Extract the [X, Y] coordinate from the center of the cell holding the provided text.  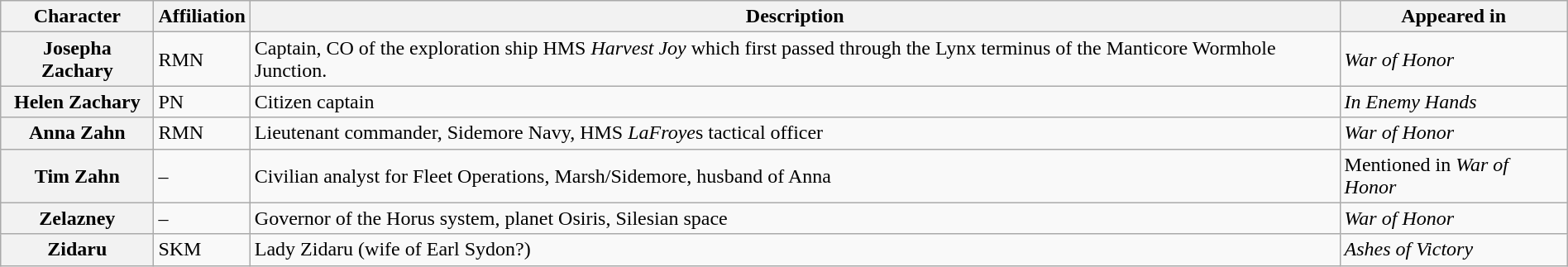
Civilian analyst for Fleet Operations, Marsh/Sidemore, husband of Anna [795, 175]
Appeared in [1454, 17]
Mentioned in War of Honor [1454, 175]
Anna Zahn [78, 133]
Character [78, 17]
PN [202, 102]
Zidaru [78, 250]
Helen Zachary [78, 102]
Description [795, 17]
Captain, CO of the exploration ship HMS Harvest Joy which first passed through the Lynx terminus of the Manticore Wormhole Junction. [795, 60]
Governor of the Horus system, planet Osiris, Silesian space [795, 218]
SKM [202, 250]
Lieutenant commander, Sidemore Navy, HMS LaFroyes tactical officer [795, 133]
Ashes of Victory [1454, 250]
Josepha Zachary [78, 60]
Affiliation [202, 17]
In Enemy Hands [1454, 102]
Citizen captain [795, 102]
Lady Zidaru (wife of Earl Sydon?) [795, 250]
Tim Zahn [78, 175]
Zelazney [78, 218]
